Pinpoint the cell where the given text exists, returning its (x, y) midpoint coordinate. 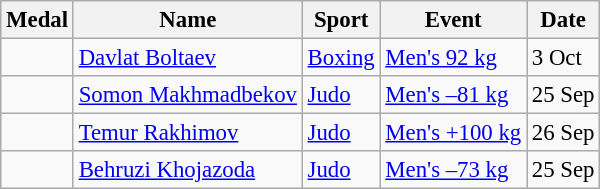
26 Sep (562, 133)
3 Oct (562, 58)
Davlat Boltaev (188, 58)
Men's –81 kg (454, 95)
Behruzi Khojazoda (188, 170)
Sport (341, 20)
Boxing (341, 58)
Men's –73 kg (454, 170)
Men's 92 kg (454, 58)
Date (562, 20)
Event (454, 20)
Men's +100 kg (454, 133)
Medal (38, 20)
Temur Rakhimov (188, 133)
Name (188, 20)
Somon Makhmadbekov (188, 95)
